Return the (x, y) coordinate for the center point of the cell that contains the specified text.  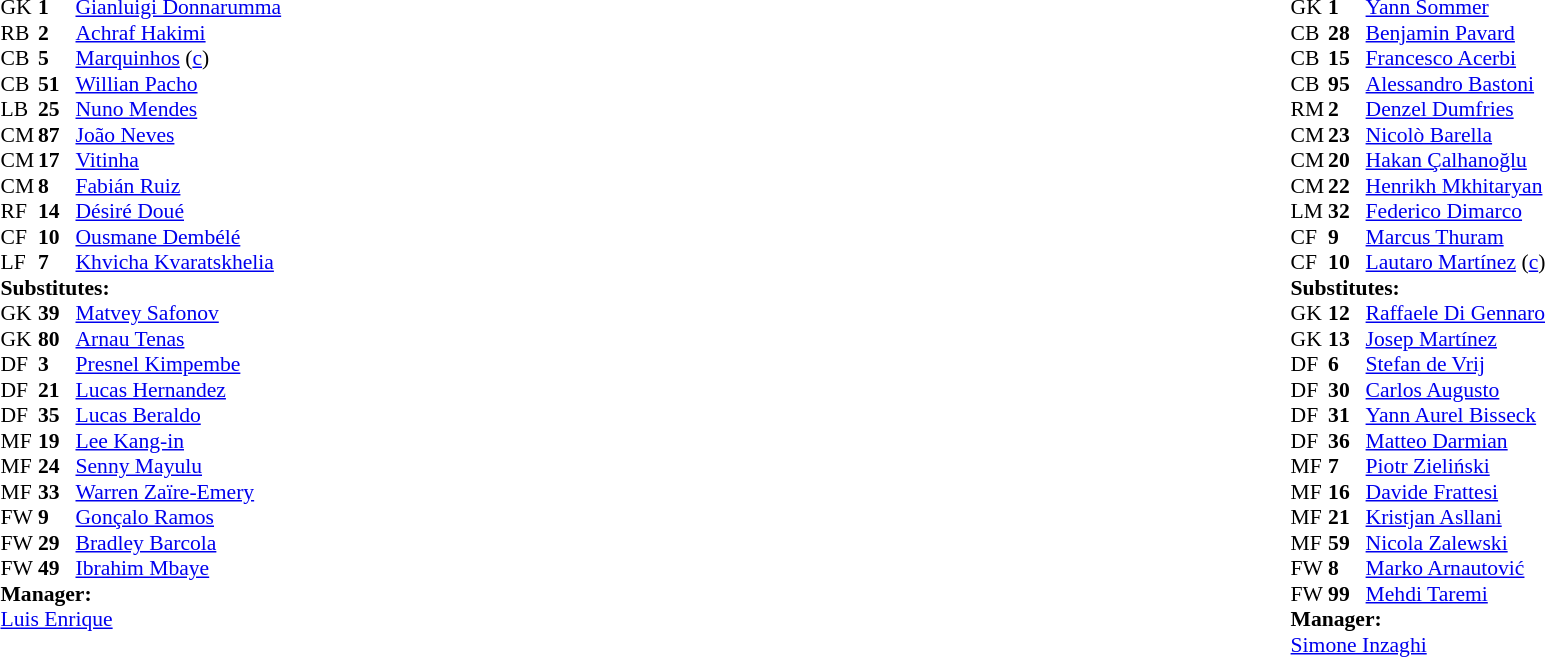
99 (1347, 594)
17 (57, 161)
Lee Kang-in (179, 441)
Marko Arnautović (1456, 569)
5 (57, 59)
Carlos Augusto (1456, 390)
Marquinhos (c) (179, 59)
39 (57, 313)
Kristjan Asllani (1456, 517)
95 (1347, 84)
Lautaro Martínez (c) (1456, 263)
3 (57, 365)
35 (57, 415)
Fabián Ruiz (179, 186)
Vitinha (179, 161)
Francesco Acerbi (1456, 59)
28 (1347, 33)
RB (19, 33)
Piotr Zieliński (1456, 467)
Nicolò Barella (1456, 135)
24 (57, 467)
Nicola Zalewski (1456, 543)
Matteo Darmian (1456, 441)
30 (1347, 390)
51 (57, 84)
49 (57, 569)
RF (19, 211)
14 (57, 211)
Stefan de Vrij (1456, 365)
Lucas Hernandez (179, 390)
Denzel Dumfries (1456, 109)
29 (57, 543)
33 (57, 492)
Luis Enrique (140, 619)
LM (1310, 211)
LF (19, 263)
Davide Frattesi (1456, 492)
Benjamin Pavard (1456, 33)
Mehdi Taremi (1456, 594)
Henrikh Mkhitaryan (1456, 186)
25 (57, 109)
Matvey Safonov (179, 313)
Bradley Barcola (179, 543)
Désiré Doué (179, 211)
23 (1347, 135)
Josep Martínez (1456, 339)
Willian Pacho (179, 84)
87 (57, 135)
RM (1310, 109)
João Neves (179, 135)
LB (19, 109)
22 (1347, 186)
15 (1347, 59)
Federico Dimarco (1456, 211)
19 (57, 441)
20 (1347, 161)
6 (1347, 365)
36 (1347, 441)
Alessandro Bastoni (1456, 84)
Achraf Hakimi (179, 33)
Arnau Tenas (179, 339)
Raffaele Di Gennaro (1456, 313)
Ousmane Dembélé (179, 237)
Senny Mayulu (179, 467)
80 (57, 339)
Lucas Beraldo (179, 415)
Hakan Çalhanoğlu (1456, 161)
Gonçalo Ramos (179, 517)
Marcus Thuram (1456, 237)
Ibrahim Mbaye (179, 569)
32 (1347, 211)
Khvicha Kvaratskhelia (179, 263)
Warren Zaïre-Emery (179, 492)
31 (1347, 415)
12 (1347, 313)
59 (1347, 543)
13 (1347, 339)
Yann Aurel Bisseck (1456, 415)
16 (1347, 492)
Nuno Mendes (179, 109)
Presnel Kimpembe (179, 365)
